Scan for the cell matching the given text and deliver its [x, y] coordinate at center. 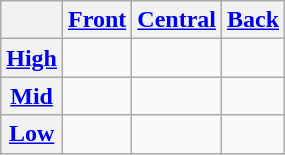
Mid [32, 96]
Central [177, 20]
High [32, 58]
Back [254, 20]
Low [32, 134]
Front [98, 20]
